Scan for the cell matching the given text and deliver its (X, Y) coordinate at center. 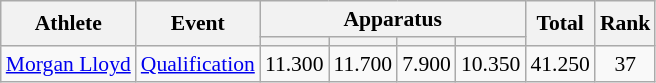
11.700 (364, 64)
37 (626, 64)
Apparatus (393, 19)
Rank (626, 24)
11.300 (294, 64)
Athlete (68, 24)
10.350 (490, 64)
Total (560, 24)
7.900 (426, 64)
Morgan Lloyd (68, 64)
Event (198, 24)
Qualification (198, 64)
41.250 (560, 64)
